Determine the [x, y] coordinate at the center of the cell enclosing the given text.  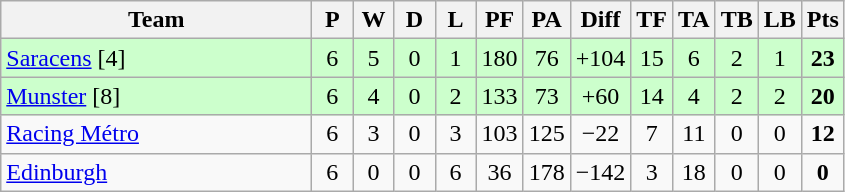
TA [694, 20]
12 [822, 134]
Edinburgh [156, 172]
76 [546, 58]
Munster [8] [156, 96]
23 [822, 58]
Team [156, 20]
103 [500, 134]
TB [736, 20]
Saracens [4] [156, 58]
−22 [600, 134]
Diff [600, 20]
+104 [600, 58]
W [374, 20]
P [332, 20]
178 [546, 172]
36 [500, 172]
125 [546, 134]
180 [500, 58]
−142 [600, 172]
LB [780, 20]
73 [546, 96]
+60 [600, 96]
Pts [822, 20]
7 [652, 134]
14 [652, 96]
TF [652, 20]
PA [546, 20]
L [456, 20]
PF [500, 20]
Racing Métro [156, 134]
5 [374, 58]
20 [822, 96]
15 [652, 58]
133 [500, 96]
18 [694, 172]
11 [694, 134]
D [414, 20]
